Provide the (x, y) coordinate of the cell's center where the given text is located.  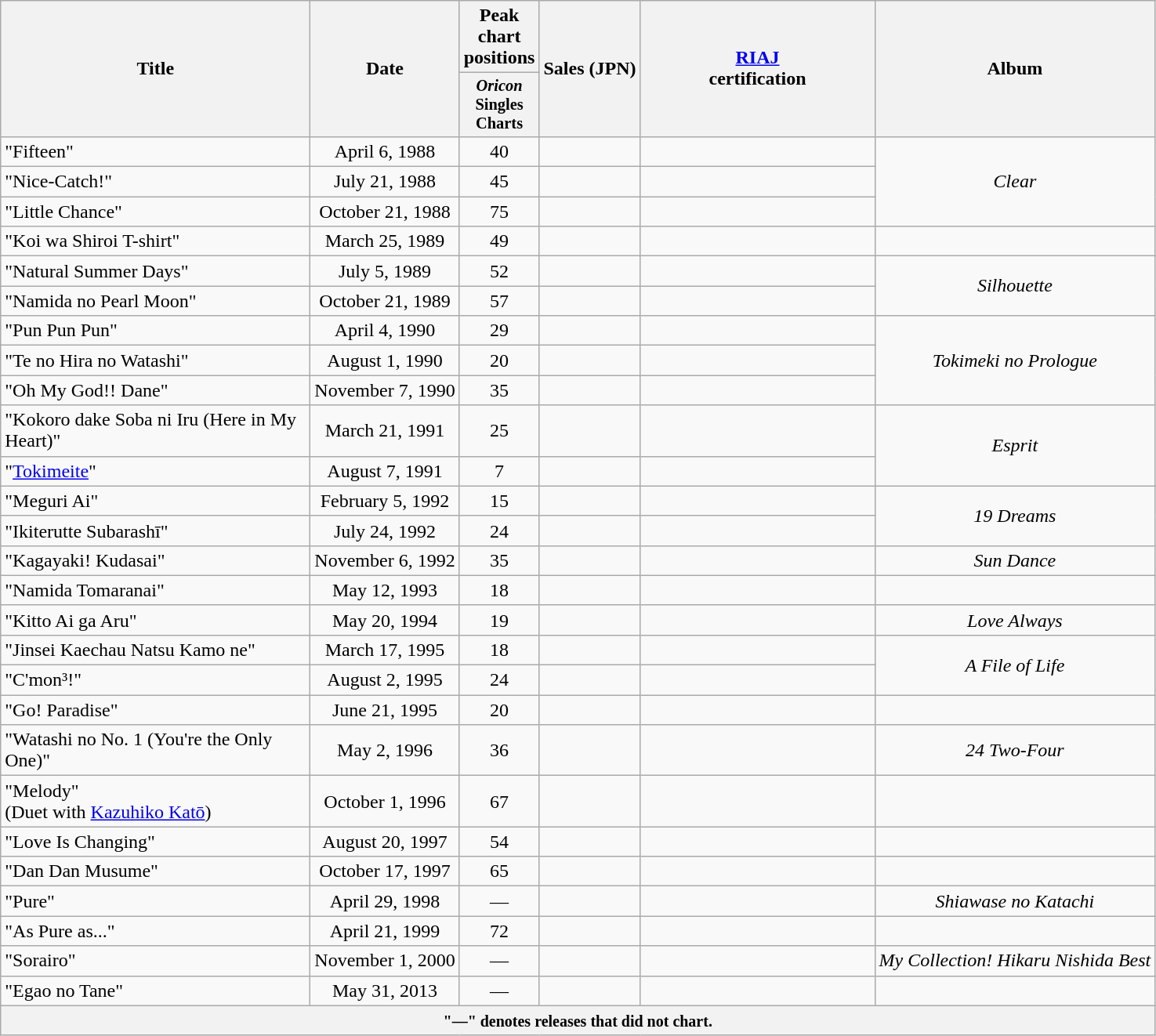
"Go! Paradise" (155, 710)
November 1, 2000 (385, 961)
August 20, 1997 (385, 842)
Tokimeki no Prologue (1015, 360)
"Ikiterutte Subarashī" (155, 531)
"Tokimeite" (155, 471)
Sun Dance (1015, 560)
October 21, 1988 (385, 212)
57 (499, 301)
72 (499, 931)
March 25, 1989 (385, 241)
My Collection! Hikaru Nishida Best (1015, 961)
Clear (1015, 181)
"Pure" (155, 901)
"Kagayaki! Kudasai" (155, 560)
52 (499, 271)
"Sorairo" (155, 961)
March 17, 1995 (385, 650)
"Fifteen" (155, 151)
24 Two-Four (1015, 751)
49 (499, 241)
Oricon Singles Charts (499, 105)
"Natural Summer Days" (155, 271)
July 24, 1992 (385, 531)
November 6, 1992 (385, 560)
February 5, 1992 (385, 501)
April 4, 1990 (385, 331)
"C'mon³!" (155, 680)
"Namida Tomaranai" (155, 590)
April 29, 1998 (385, 901)
Date (385, 69)
"Koi wa Shiroi T-shirt" (155, 241)
Esprit (1015, 445)
May 20, 1994 (385, 620)
"As Pure as..." (155, 931)
October 17, 1997 (385, 871)
Shiawase no Katachi (1015, 901)
40 (499, 151)
April 6, 1988 (385, 151)
29 (499, 331)
May 2, 1996 (385, 751)
Album (1015, 69)
15 (499, 501)
45 (499, 182)
"Dan Dan Musume" (155, 871)
October 21, 1989 (385, 301)
RIAJcertification (757, 69)
"Little Chance" (155, 212)
19 (499, 620)
"Oh My God!! Dane" (155, 390)
25 (499, 431)
"Namida no Pearl Moon" (155, 301)
March 21, 1991 (385, 431)
"Kitto Ai ga Aru" (155, 620)
"Meguri Ai" (155, 501)
April 21, 1999 (385, 931)
July 21, 1988 (385, 182)
August 7, 1991 (385, 471)
May 31, 2013 (385, 991)
"Te no Hira no Watashi" (155, 360)
"Jinsei Kaechau Natsu Kamo ne" (155, 650)
Sales (JPN) (589, 69)
October 1, 1996 (385, 801)
"—" denotes releases that did not chart. (578, 1020)
Silhouette (1015, 286)
August 1, 1990 (385, 360)
Title (155, 69)
"Watashi no No. 1 (You're the Only One)" (155, 751)
Love Always (1015, 620)
75 (499, 212)
19 Dreams (1015, 516)
"Kokoro dake Soba ni Iru (Here in My Heart)" (155, 431)
A File of Life (1015, 665)
"Love Is Changing" (155, 842)
54 (499, 842)
"Egao no Tane" (155, 991)
"Melody"(Duet with Kazuhiko Katō) (155, 801)
7 (499, 471)
Peak chart positions (499, 37)
"Pun Pun Pun" (155, 331)
"Nice-Catch!" (155, 182)
July 5, 1989 (385, 271)
June 21, 1995 (385, 710)
67 (499, 801)
May 12, 1993 (385, 590)
August 2, 1995 (385, 680)
November 7, 1990 (385, 390)
36 (499, 751)
65 (499, 871)
